Find where the given text appears and provide that cell's center as (X, Y) coordinate. 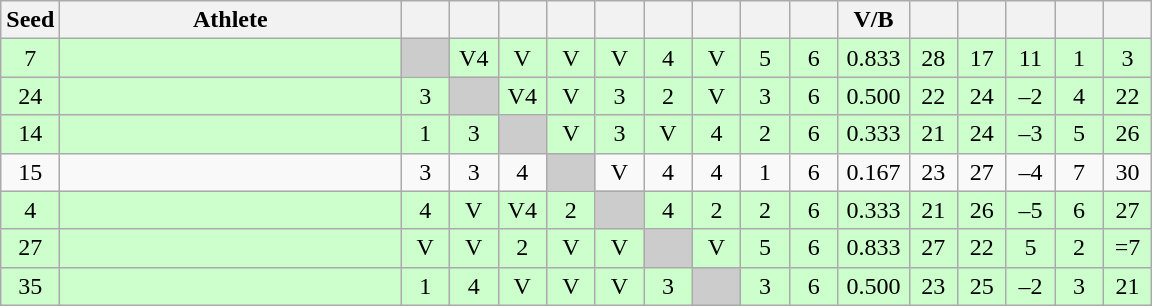
28 (934, 58)
17 (982, 58)
15 (30, 172)
Seed (30, 20)
30 (1128, 172)
=7 (1128, 248)
–4 (1030, 172)
–3 (1030, 134)
35 (30, 286)
0.167 (874, 172)
Athlete (230, 20)
–5 (1030, 210)
11 (1030, 58)
V/B (874, 20)
25 (982, 286)
14 (30, 134)
